Determine the [X, Y] coordinate at the center of the cell enclosing the given text.  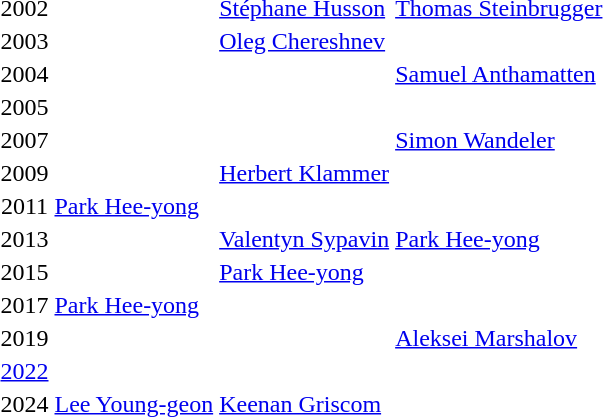
Herbert Klammer [304, 173]
Valentyn Sypavin [304, 239]
Oleg Chereshnev [304, 41]
